Extract the (X, Y) coordinate from the center of the cell holding the provided text.  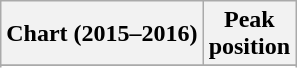
Peakposition (249, 34)
Chart (2015–2016) (102, 34)
